Find where the given text appears and provide that cell's center as [X, Y] coordinate. 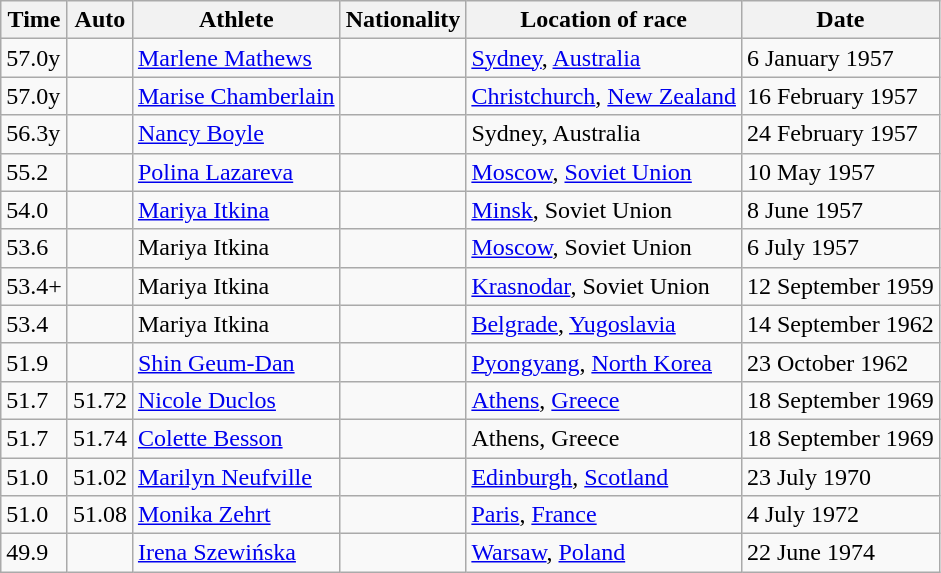
Time [34, 20]
51.72 [100, 400]
Paris, France [604, 515]
24 February 1957 [840, 134]
Warsaw, Poland [604, 553]
Minsk, Soviet Union [604, 210]
Christchurch, New Zealand [604, 96]
53.4 [34, 324]
10 May 1957 [840, 172]
56.3y [34, 134]
54.0 [34, 210]
Pyongyang, North Korea [604, 362]
Edinburgh, Scotland [604, 477]
51.9 [34, 362]
8 June 1957 [840, 210]
Location of race [604, 20]
55.2 [34, 172]
4 July 1972 [840, 515]
51.02 [100, 477]
Athlete [236, 20]
Polina Lazareva [236, 172]
Krasnodar, Soviet Union [604, 286]
53.4+ [34, 286]
Nationality [403, 20]
Belgrade, Yugoslavia [604, 324]
49.9 [34, 553]
Date [840, 20]
Nicole Duclos [236, 400]
23 July 1970 [840, 477]
Nancy Boyle [236, 134]
23 October 1962 [840, 362]
Colette Besson [236, 438]
16 February 1957 [840, 96]
6 January 1957 [840, 58]
Monika Zehrt [236, 515]
6 July 1957 [840, 248]
51.08 [100, 515]
Marilyn Neufville [236, 477]
53.6 [34, 248]
14 September 1962 [840, 324]
Irena Szewińska [236, 553]
51.74 [100, 438]
Marlene Mathews [236, 58]
Shin Geum-Dan [236, 362]
Auto [100, 20]
Marise Chamberlain [236, 96]
12 September 1959 [840, 286]
22 June 1974 [840, 553]
